Identify which cell holds the provided text, then report its [x, y] central coordinate. 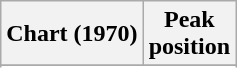
Peak position [189, 34]
Chart (1970) [72, 34]
